Return the (X, Y) coordinate for the center point of the cell that contains the specified text.  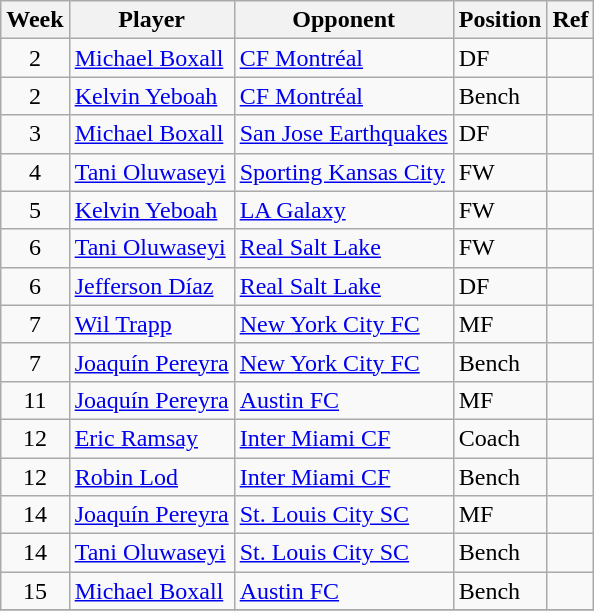
Player (152, 20)
4 (35, 172)
Coach (500, 438)
3 (35, 134)
11 (35, 400)
Eric Ramsay (152, 438)
San Jose Earthquakes (344, 134)
Jefferson Díaz (152, 286)
15 (35, 591)
Sporting Kansas City (344, 172)
LA Galaxy (344, 210)
Opponent (344, 20)
5 (35, 210)
Wil Trapp (152, 324)
Ref (570, 20)
Week (35, 20)
Robin Lod (152, 477)
Position (500, 20)
